For the text-containing cell, return its midpoint in (x, y) coordinate format. 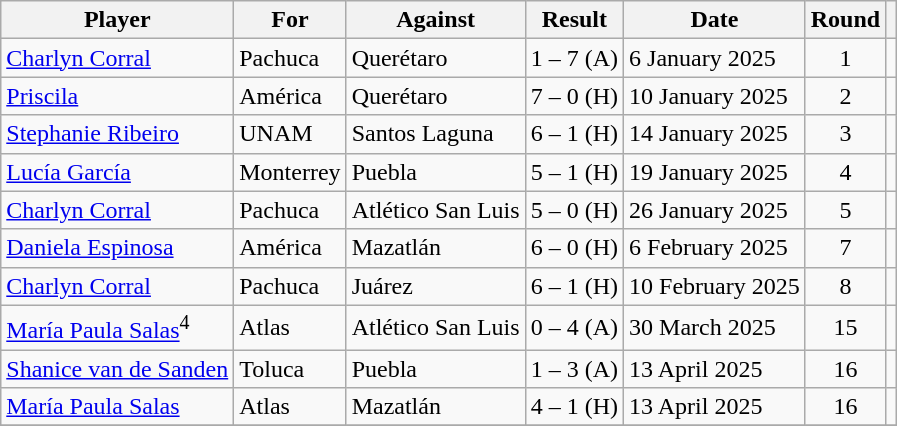
Against (436, 20)
1 – 3 (A) (574, 369)
0 – 4 (A) (574, 328)
María Paula Salas4 (118, 328)
6 – 0 (H) (574, 248)
Result (574, 20)
15 (845, 328)
2 (845, 96)
Priscila (118, 96)
6 February 2025 (715, 248)
26 January 2025 (715, 210)
7 (845, 248)
30 March 2025 (715, 328)
Shanice van de Sanden (118, 369)
Lucía García (118, 172)
1 (845, 58)
Monterrey (290, 172)
Toluca (290, 369)
Juárez (436, 286)
1 – 7 (A) (574, 58)
For (290, 20)
Daniela Espinosa (118, 248)
Santos Laguna (436, 134)
10 February 2025 (715, 286)
14 January 2025 (715, 134)
6 January 2025 (715, 58)
Stephanie Ribeiro (118, 134)
7 – 0 (H) (574, 96)
Round (845, 20)
19 January 2025 (715, 172)
4 (845, 172)
5 – 0 (H) (574, 210)
3 (845, 134)
5 – 1 (H) (574, 172)
4 – 1 (H) (574, 407)
8 (845, 286)
10 January 2025 (715, 96)
UNAM (290, 134)
Player (118, 20)
María Paula Salas (118, 407)
Date (715, 20)
5 (845, 210)
